Extract the [X, Y] coordinate from the center of the cell holding the provided text.  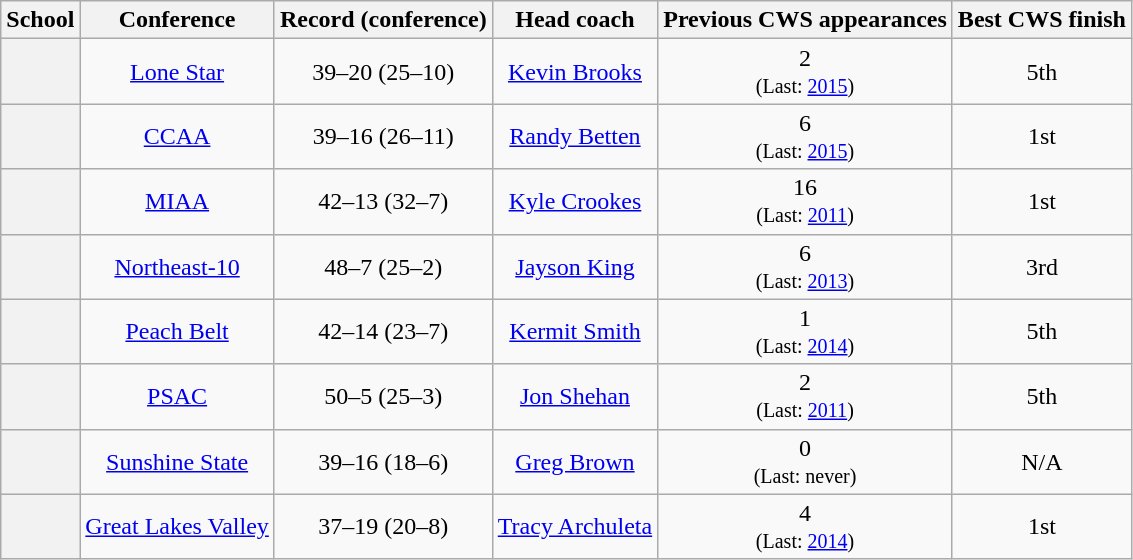
39–20 (25–10) [383, 72]
Previous CWS appearances [806, 20]
School [40, 20]
Best CWS finish [1042, 20]
Lone Star [178, 72]
6(Last: 2013) [806, 266]
0(Last: never) [806, 462]
Tracy Archuleta [574, 526]
Sunshine State [178, 462]
Randy Betten [574, 136]
Kyle Crookes [574, 202]
CCAA [178, 136]
Northeast-10 [178, 266]
Kevin Brooks [574, 72]
2(Last: 2015) [806, 72]
1(Last: 2014) [806, 332]
Conference [178, 20]
42–13 (32–7) [383, 202]
16(Last: 2011) [806, 202]
Great Lakes Valley [178, 526]
MIAA [178, 202]
Jon Shehan [574, 396]
37–19 (20–8) [383, 526]
Peach Belt [178, 332]
39–16 (18–6) [383, 462]
Record (conference) [383, 20]
39–16 (26–11) [383, 136]
48–7 (25–2) [383, 266]
6(Last: 2015) [806, 136]
PSAC [178, 396]
Kermit Smith [574, 332]
50–5 (25–3) [383, 396]
Greg Brown [574, 462]
42–14 (23–7) [383, 332]
4(Last: 2014) [806, 526]
N/A [1042, 462]
3rd [1042, 266]
2(Last: 2011) [806, 396]
Jayson King [574, 266]
Head coach [574, 20]
